For the text-containing cell, return its midpoint in [X, Y] coordinate format. 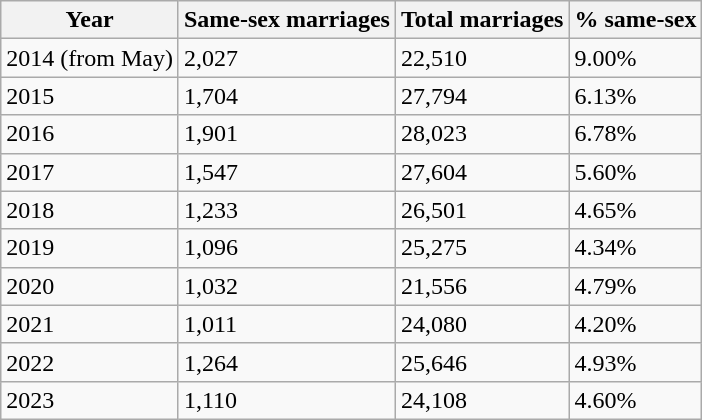
9.00% [636, 58]
1,901 [286, 134]
6.78% [636, 134]
2015 [90, 96]
24,080 [482, 324]
Total marriages [482, 20]
2018 [90, 210]
27,604 [482, 172]
1,547 [286, 172]
2023 [90, 400]
2017 [90, 172]
4.93% [636, 362]
22,510 [482, 58]
2016 [90, 134]
1,096 [286, 248]
6.13% [636, 96]
4.65% [636, 210]
1,233 [286, 210]
Year [90, 20]
25,275 [482, 248]
5.60% [636, 172]
2019 [90, 248]
2022 [90, 362]
1,110 [286, 400]
26,501 [482, 210]
4.60% [636, 400]
% same-sex [636, 20]
27,794 [482, 96]
4.34% [636, 248]
4.79% [636, 286]
25,646 [482, 362]
2020 [90, 286]
1,011 [286, 324]
1,032 [286, 286]
1,704 [286, 96]
2014 (from May) [90, 58]
1,264 [286, 362]
21,556 [482, 286]
4.20% [636, 324]
2,027 [286, 58]
28,023 [482, 134]
Same-sex marriages [286, 20]
2021 [90, 324]
24,108 [482, 400]
